Capture the cell that displays the provided text and extract its [X, Y] central coordinate. 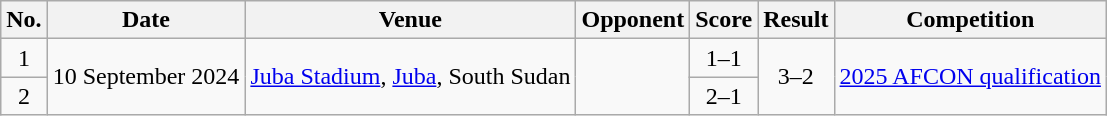
2025 AFCON qualification [970, 77]
2–1 [724, 96]
2 [24, 96]
Date [146, 20]
Result [796, 20]
Score [724, 20]
3–2 [796, 77]
Juba Stadium, Juba, South Sudan [410, 77]
No. [24, 20]
1 [24, 58]
Venue [410, 20]
1–1 [724, 58]
10 September 2024 [146, 77]
Opponent [633, 20]
Competition [970, 20]
